Pinpoint the cell where the given text exists, returning its [X, Y] midpoint coordinate. 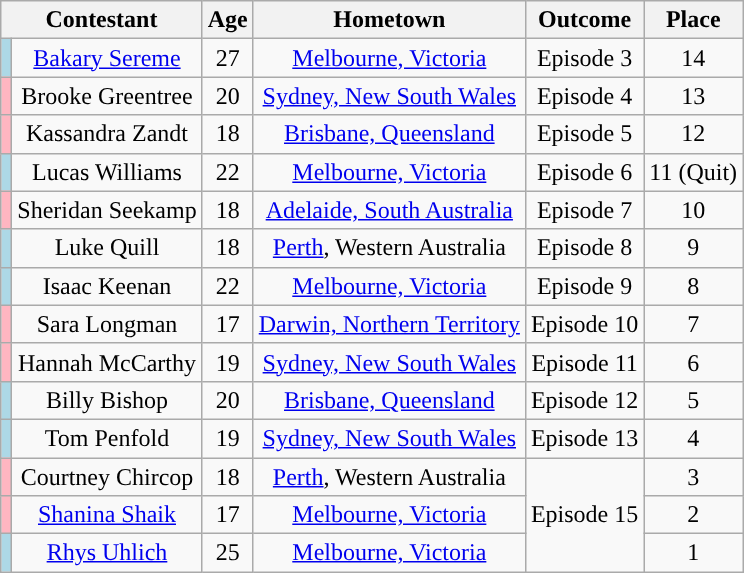
Hometown [389, 20]
14 [694, 58]
Brooke Greentree [107, 96]
Episode 10 [584, 324]
25 [228, 553]
Tom Penfold [107, 438]
13 [694, 96]
12 [694, 134]
Rhys Uhlich [107, 553]
3 [694, 477]
Sara Longman [107, 324]
Isaac Keenan [107, 286]
Outcome [584, 20]
Courtney Chircop [107, 477]
7 [694, 324]
Episode 7 [584, 210]
Episode 5 [584, 134]
1 [694, 553]
27 [228, 58]
2 [694, 515]
Sheridan Seekamp [107, 210]
5 [694, 400]
Luke Quill [107, 248]
6 [694, 362]
Hannah McCarthy [107, 362]
11 (Quit) [694, 172]
Place [694, 20]
Episode 11 [584, 362]
Episode 12 [584, 400]
Billy Bishop [107, 400]
Episode 6 [584, 172]
Shanina Shaik [107, 515]
9 [694, 248]
Bakary Sereme [107, 58]
Lucas Williams [107, 172]
Episode 4 [584, 96]
Kassandra Zandt [107, 134]
Adelaide, South Australia [389, 210]
Age [228, 20]
10 [694, 210]
Episode 9 [584, 286]
8 [694, 286]
Episode 3 [584, 58]
Episode 13 [584, 438]
4 [694, 438]
Contestant [102, 20]
Episode 15 [584, 515]
Episode 8 [584, 248]
Darwin, Northern Territory [389, 324]
